Return [x, y] of the center of cell containing provided text 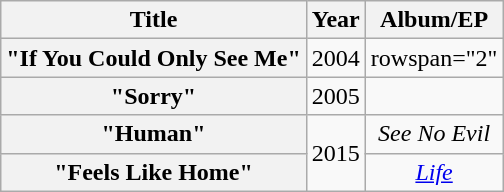
2005 [336, 96]
rowspan="2" [434, 58]
"Sorry" [154, 96]
Year [336, 20]
Album/EP [434, 20]
"Feels Like Home" [154, 172]
"If You Could Only See Me" [154, 58]
See No Evil [434, 134]
Life [434, 172]
2015 [336, 153]
2004 [336, 58]
Title [154, 20]
"Human" [154, 134]
